Return the [x, y] coordinate for the center point of the cell that contains the specified text.  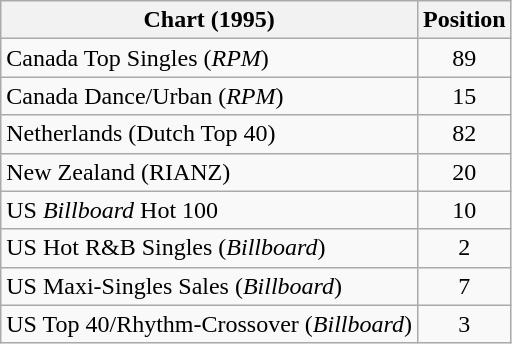
15 [464, 96]
Position [464, 20]
7 [464, 286]
New Zealand (RIANZ) [210, 172]
Netherlands (Dutch Top 40) [210, 134]
20 [464, 172]
82 [464, 134]
US Top 40/Rhythm-Crossover (Billboard) [210, 324]
Canada Dance/Urban (RPM) [210, 96]
10 [464, 210]
Canada Top Singles (RPM) [210, 58]
US Maxi-Singles Sales (Billboard) [210, 286]
89 [464, 58]
Chart (1995) [210, 20]
US Hot R&B Singles (Billboard) [210, 248]
3 [464, 324]
US Billboard Hot 100 [210, 210]
2 [464, 248]
